Scan for the cell matching the given text and deliver its (x, y) coordinate at center. 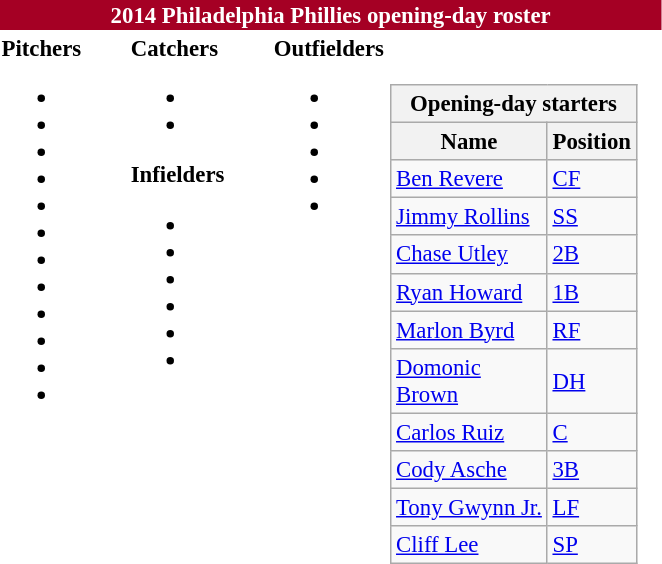
Domonic Brown (469, 380)
RF (592, 330)
DH (592, 380)
2B (592, 254)
SS (592, 217)
Cliff Lee (469, 545)
Position (592, 142)
Cody Asche (469, 469)
1B (592, 292)
C (592, 432)
Name (469, 142)
Ben Revere (469, 179)
SP (592, 545)
2014 Philadelphia Phillies opening-day roster (330, 15)
LF (592, 507)
Opening-day starters (514, 104)
Chase Utley (469, 254)
Marlon Byrd (469, 330)
Carlos Ruiz (469, 432)
Tony Gwynn Jr. (469, 507)
CF (592, 179)
Ryan Howard (469, 292)
3B (592, 469)
Jimmy Rollins (469, 217)
